Find where the given text appears and provide that cell's center as [X, Y] coordinate. 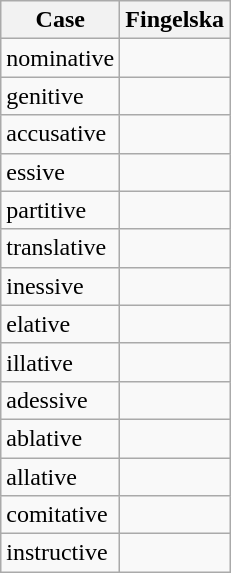
genitive [60, 96]
ablative [60, 438]
nominative [60, 58]
translative [60, 248]
Case [60, 20]
allative [60, 477]
illative [60, 362]
elative [60, 324]
Fingelska [175, 20]
adessive [60, 400]
inessive [60, 286]
partitive [60, 210]
instructive [60, 553]
accusative [60, 134]
essive [60, 172]
comitative [60, 515]
